Determine the (X, Y) coordinate at the center of the cell enclosing the given text.  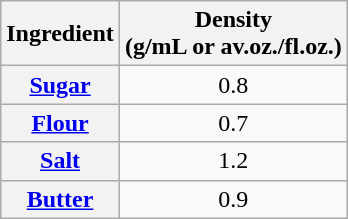
Ingredient (60, 34)
Flour (60, 123)
0.7 (233, 123)
Density (g/mL or av.oz./fl.oz.) (233, 34)
Salt (60, 161)
1.2 (233, 161)
0.9 (233, 199)
0.8 (233, 85)
Butter (60, 199)
Sugar (60, 85)
